Identify which cell holds the provided text, then report its (X, Y) central coordinate. 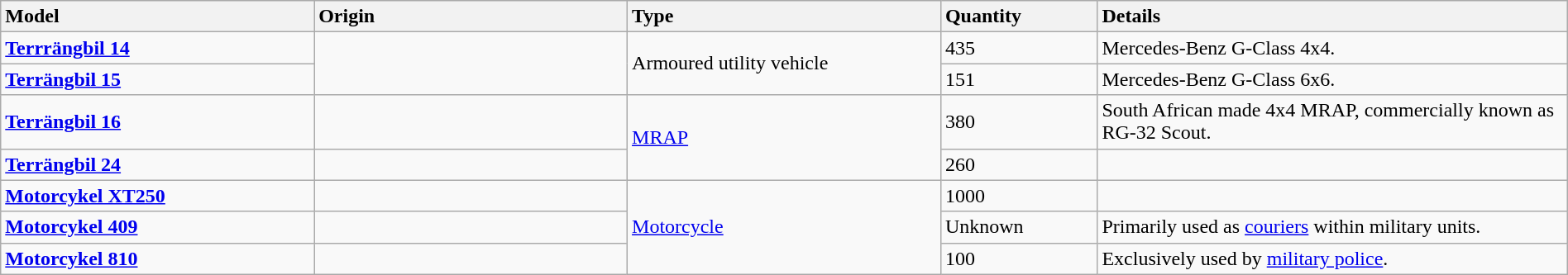
151 (1019, 79)
100 (1019, 258)
Motor­cykel 409 (157, 227)
Motor­cykel 810 (157, 258)
Origin (471, 17)
Quantity (1019, 17)
Motorcycle (784, 227)
380 (1019, 122)
Type (784, 17)
435 (1019, 48)
MRAP (784, 137)
Motorcykel XT250 (157, 196)
Mercedes-Benz G-Class 4x4. (1332, 48)
260 (1019, 164)
Terräng­bil 24 (157, 164)
Primarily used as couriers within military units. (1332, 227)
Details (1332, 17)
1000 (1019, 196)
Model (157, 17)
South African made 4x4 MRAP, commercially known as RG-32 Scout. (1332, 122)
Terräng­bil 15 (157, 79)
Exclusively used by military police. (1332, 258)
Unknown (1019, 227)
Terrräng­bil 14 (157, 48)
Armoured utility vehicle (784, 64)
Mercedes-Benz G-Class 6x6. (1332, 79)
Terräng­bil 16 (157, 122)
